Capture the cell that displays the provided text and extract its (x, y) central coordinate. 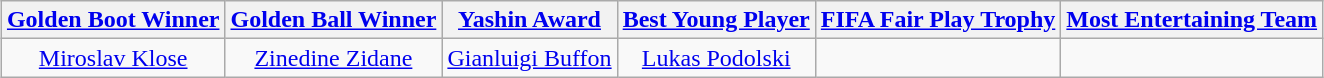
Golden Boot Winner (113, 20)
Zinedine Zidane (334, 58)
Golden Ball Winner (334, 20)
Yashin Award (530, 20)
Gianluigi Buffon (530, 58)
Most Entertaining Team (1192, 20)
Best Young Player (716, 20)
FIFA Fair Play Trophy (938, 20)
Miroslav Klose (113, 58)
Lukas Podolski (716, 58)
